Extract the (X, Y) coordinate from the center of the cell holding the provided text.  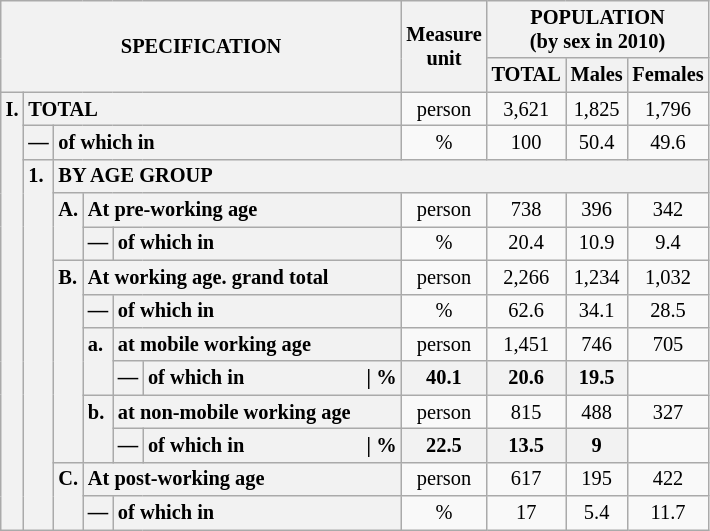
705 (668, 344)
SPECIFICATION (202, 46)
396 (597, 210)
422 (668, 479)
POPULATION (by sex in 2010) (598, 29)
738 (526, 210)
1,825 (597, 109)
A. (68, 226)
17 (526, 513)
195 (597, 479)
13.5 (526, 445)
100 (526, 142)
62.6 (526, 311)
a. (98, 360)
3,621 (526, 109)
At working age. grand total (242, 277)
22.5 (444, 445)
At pre-working age (242, 210)
1,796 (668, 109)
at non-mobile working age (257, 412)
Females (668, 75)
617 (526, 479)
746 (597, 344)
11.7 (668, 513)
10.9 (597, 243)
1. (38, 344)
B. (68, 361)
49.6 (668, 142)
BY AGE GROUP (382, 176)
b. (98, 428)
34.1 (597, 311)
488 (597, 412)
28.5 (668, 311)
1,234 (597, 277)
at mobile working age (257, 344)
C. (68, 496)
I. (12, 311)
19.5 (597, 378)
50.4 (597, 142)
342 (668, 210)
40.1 (444, 378)
20.6 (526, 378)
5.4 (597, 513)
2,266 (526, 277)
Measure unit (444, 46)
815 (526, 412)
9.4 (668, 243)
327 (668, 412)
20.4 (526, 243)
1,451 (526, 344)
9 (597, 445)
At post-working age (242, 479)
1,032 (668, 277)
Males (597, 75)
